Search for the cell housing the specified text and yield its (x, y) center coordinate. 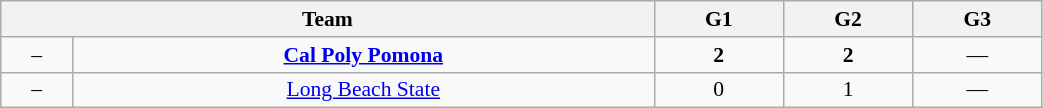
Team (328, 19)
0 (718, 90)
Cal Poly Pomona (363, 55)
G2 (848, 19)
G1 (718, 19)
1 (848, 90)
Long Beach State (363, 90)
G3 (978, 19)
